Detect which cell encompasses the target text, then output its (X, Y) center coordinate. 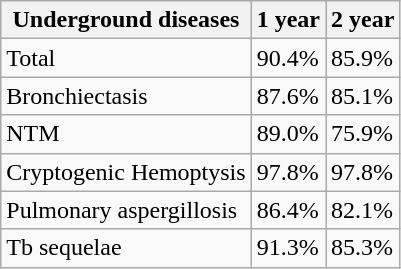
Underground diseases (126, 20)
2 year (363, 20)
89.0% (288, 134)
86.4% (288, 210)
85.1% (363, 96)
91.3% (288, 248)
Tb sequelae (126, 248)
Pulmonary aspergillosis (126, 210)
Cryptogenic Hemoptysis (126, 172)
82.1% (363, 210)
85.3% (363, 248)
Bronchiectasis (126, 96)
Total (126, 58)
NTM (126, 134)
1 year (288, 20)
87.6% (288, 96)
75.9% (363, 134)
85.9% (363, 58)
90.4% (288, 58)
